Search for the cell housing the specified text and yield its [x, y] center coordinate. 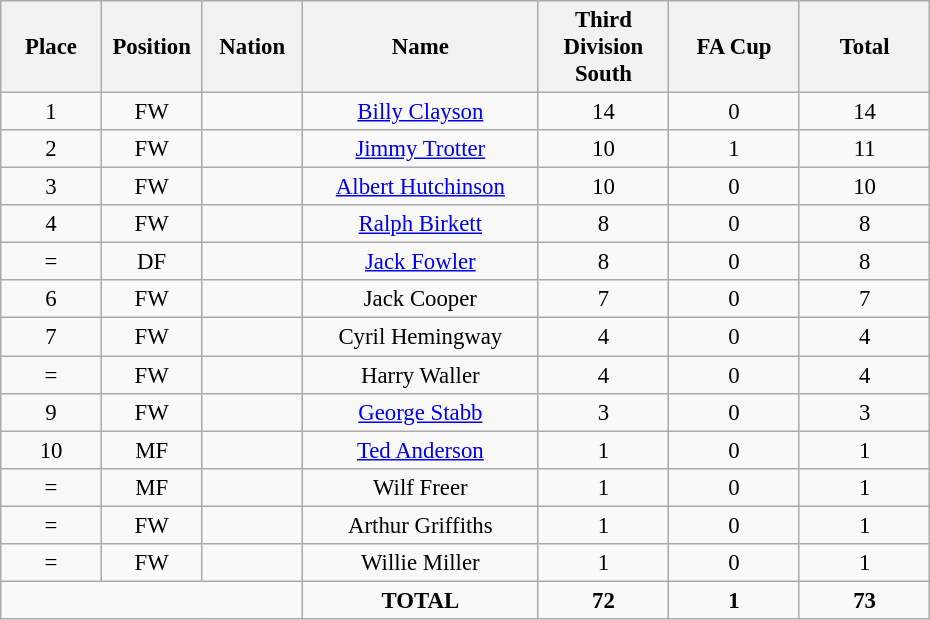
Jack Fowler [421, 262]
Willie Miller [421, 563]
Nation [252, 47]
72 [604, 600]
73 [864, 600]
Jack Cooper [421, 299]
George Stabb [421, 412]
Wilf Freer [421, 487]
Name [421, 47]
2 [52, 149]
Third Division South [604, 47]
11 [864, 149]
6 [52, 299]
Place [52, 47]
Total [864, 47]
TOTAL [421, 600]
Arthur Griffiths [421, 525]
Albert Hutchinson [421, 187]
Ted Anderson [421, 450]
Jimmy Trotter [421, 149]
Ralph Birkett [421, 224]
Cyril Hemingway [421, 337]
9 [52, 412]
DF [152, 262]
Billy Clayson [421, 112]
Harry Waller [421, 375]
Position [152, 47]
FA Cup [734, 47]
